Scan for the cell matching the given text and deliver its (X, Y) coordinate at center. 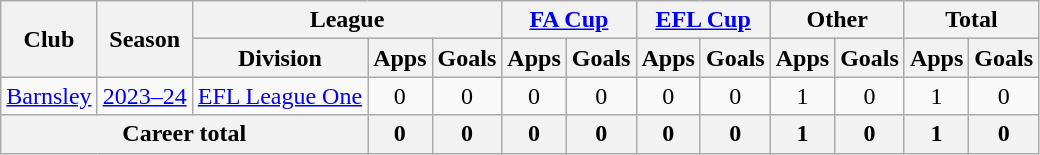
Season (144, 39)
Career total (184, 134)
EFL League One (280, 96)
2023–24 (144, 96)
Other (837, 20)
Club (49, 39)
Division (280, 58)
EFL Cup (703, 20)
FA Cup (569, 20)
League (347, 20)
Barnsley (49, 96)
Total (971, 20)
